Extract the [x, y] coordinate from the center of the cell holding the provided text.  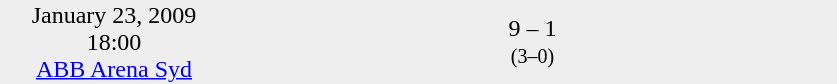
9 – 1(3–0) [532, 42]
January 23, 200918:00ABB Arena Syd [114, 42]
